Extract the (x, y) coordinate from the center of the cell holding the provided text.  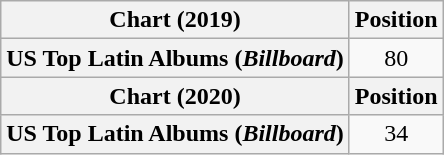
80 (396, 58)
Chart (2019) (176, 20)
Chart (2020) (176, 96)
34 (396, 134)
